Identify which cell holds the provided text, then report its (x, y) central coordinate. 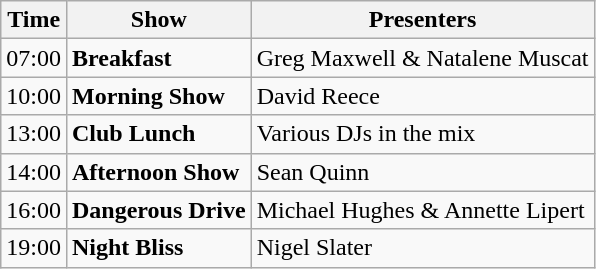
13:00 (34, 134)
Greg Maxwell & Natalene Muscat (422, 58)
Show (158, 20)
Dangerous Drive (158, 210)
Nigel Slater (422, 248)
16:00 (34, 210)
Morning Show (158, 96)
Various DJs in the mix (422, 134)
10:00 (34, 96)
Michael Hughes & Annette Lipert (422, 210)
David Reece (422, 96)
Club Lunch (158, 134)
Sean Quinn (422, 172)
07:00 (34, 58)
Night Bliss (158, 248)
14:00 (34, 172)
19:00 (34, 248)
Time (34, 20)
Presenters (422, 20)
Afternoon Show (158, 172)
Breakfast (158, 58)
